Search for the cell housing the specified text and yield its (x, y) center coordinate. 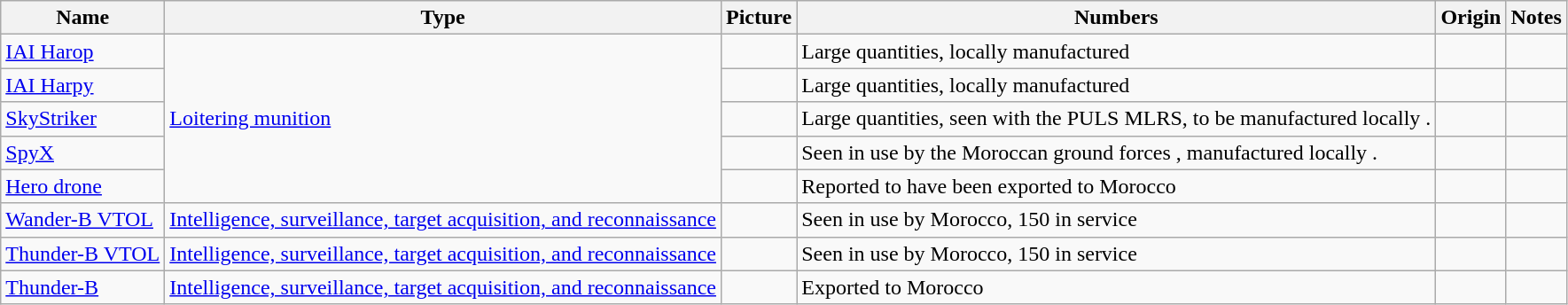
Thunder-B (83, 287)
Type (443, 18)
Numbers (1117, 18)
Exported to Morocco (1117, 287)
IAI Harop (83, 51)
Name (83, 18)
SpyX (83, 152)
SkyStriker (83, 119)
Thunder-B VTOL (83, 254)
Picture (759, 18)
Seen in use by the Moroccan ground forces , manufactured locally . (1117, 152)
Reported to have been exported to Morocco (1117, 186)
Wander-B VTOL (83, 220)
Loitering munition (443, 119)
Origin (1471, 18)
IAI Harpy (83, 85)
Large quantities, seen with the PULS MLRS, to be manufactured locally . (1117, 119)
Hero drone (83, 186)
Notes (1536, 18)
